From the cell containing the given text, extract its center point as (x, y) coordinate. 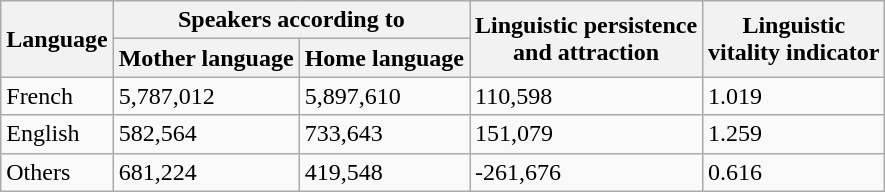
Linguistic persistenceand attraction (586, 39)
419,548 (384, 172)
0.616 (794, 172)
Others (57, 172)
Home language (384, 58)
Linguisticvitality indicator (794, 39)
681,224 (206, 172)
Language (57, 39)
Mother language (206, 58)
151,079 (586, 134)
Speakers according to (291, 20)
5,787,012 (206, 96)
1.019 (794, 96)
5,897,610 (384, 96)
582,564 (206, 134)
733,643 (384, 134)
110,598 (586, 96)
1.259 (794, 134)
-261,676 (586, 172)
French (57, 96)
English (57, 134)
